Search for the cell housing the specified text and yield its [x, y] center coordinate. 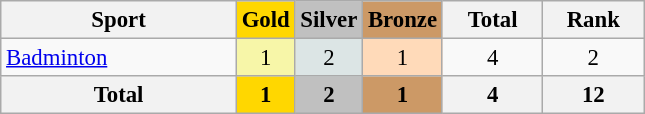
Badminton [119, 58]
12 [594, 95]
Rank [594, 20]
Gold [266, 20]
Sport [119, 20]
Bronze [403, 20]
Silver [329, 20]
